Provide the (x, y) coordinate of the cell's center where the given text is located.  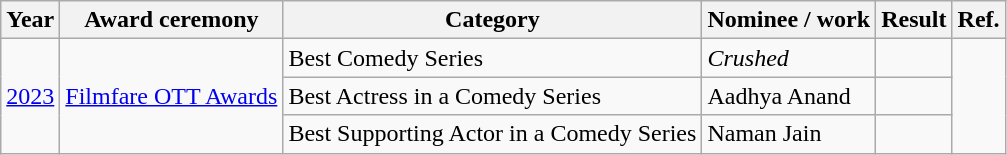
Nominee / work (789, 20)
Year (30, 20)
Best Actress in a Comedy Series (492, 96)
Best Supporting Actor in a Comedy Series (492, 134)
Result (914, 20)
Filmfare OTT Awards (172, 96)
Ref. (978, 20)
Naman Jain (789, 134)
2023 (30, 96)
Award ceremony (172, 20)
Category (492, 20)
Aadhya Anand (789, 96)
Crushed (789, 58)
Best Comedy Series (492, 58)
